Locate the cell with the specified text and output its [X, Y] center coordinate. 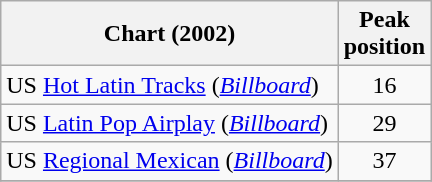
16 [384, 85]
29 [384, 123]
US Hot Latin Tracks (Billboard) [170, 85]
Chart (2002) [170, 34]
37 [384, 161]
Peakposition [384, 34]
US Regional Mexican (Billboard) [170, 161]
US Latin Pop Airplay (Billboard) [170, 123]
